Return the [X, Y] coordinate for the center point of the cell that contains the specified text.  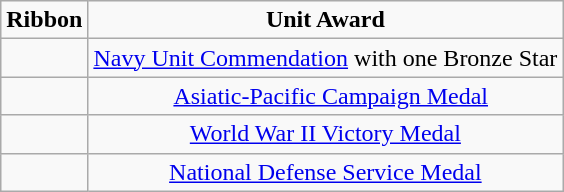
World War II Victory Medal [326, 134]
National Defense Service Medal [326, 172]
Unit Award [326, 20]
Navy Unit Commendation with one Bronze Star [326, 58]
Asiatic-Pacific Campaign Medal [326, 96]
Ribbon [44, 20]
